Find where the given text appears and provide that cell's center as [x, y] coordinate. 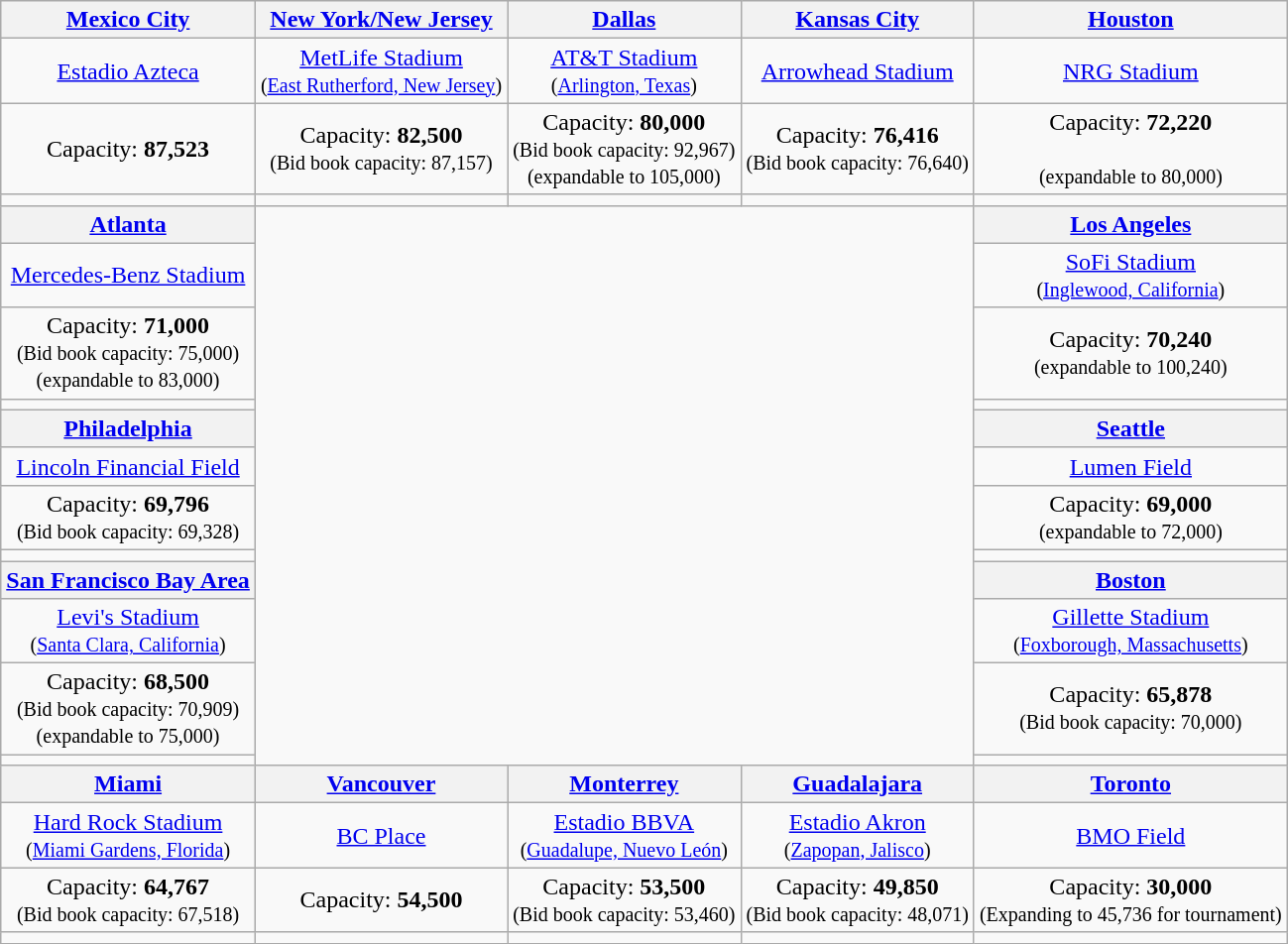
Capacity: 54,500 [381, 900]
Levi's Stadium (Santa Clara, California) [129, 631]
Capacity: 30,000 (Expanding to 45,736 for tournament) [1130, 900]
Capacity: 82,500(Bid book capacity: 87,157) [381, 149]
Capacity: 49,850(Bid book capacity: 48,071) [857, 900]
Gillette Stadium(Foxborough, Massachusetts) [1130, 631]
Estadio Akron(Zapopan, Jalisco) [857, 835]
Mexico City [129, 20]
Vancouver [381, 784]
Houston [1130, 20]
Capacity: 76,416(Bid book capacity: 76,640) [857, 149]
Capacity: 71,000(Bid book capacity: 75,000)(expandable to 83,000) [129, 353]
Seattle [1130, 428]
San Francisco Bay Area [129, 580]
NRG Stadium [1130, 71]
Dallas [625, 20]
AT&T Stadium(Arlington, Texas) [625, 71]
Monterrey [625, 784]
BMO Field [1130, 835]
Mercedes-Benz Stadium [129, 276]
Estadio BBVA(Guadalupe, Nuevo León) [625, 835]
Lumen Field [1130, 466]
Capacity: 70,240(expandable to 100,240) [1130, 353]
Capacity: 80,000(Bid book capacity: 92,967)(expandable to 105,000) [625, 149]
Kansas City [857, 20]
BC Place [381, 835]
Lincoln Financial Field [129, 466]
Los Angeles [1130, 224]
Capacity: 69,000(expandable to 72,000) [1130, 518]
Guadalajara [857, 784]
Philadelphia [129, 428]
Miami [129, 784]
Capacity: 87,523 [129, 149]
New York/New Jersey [381, 20]
Atlanta [129, 224]
Estadio Azteca [129, 71]
Capacity: 68,500(Bid book capacity: 70,909)(expandable to 75,000) [129, 709]
Toronto [1130, 784]
SoFi Stadium(Inglewood, California) [1130, 276]
Arrowhead Stadium [857, 71]
Boston [1130, 580]
Capacity: 53,500(Bid book capacity: 53,460) [625, 900]
Hard Rock Stadium(Miami Gardens, Florida) [129, 835]
Capacity: 69,796(Bid book capacity: 69,328) [129, 518]
Capacity: 64,767(Bid book capacity: 67,518) [129, 900]
Capacity: 65,878(Bid book capacity: 70,000) [1130, 709]
MetLife Stadium(East Rutherford, New Jersey) [381, 71]
Capacity: 72,220(expandable to 80,000) [1130, 149]
